From the cell containing the given text, extract its center point as [x, y] coordinate. 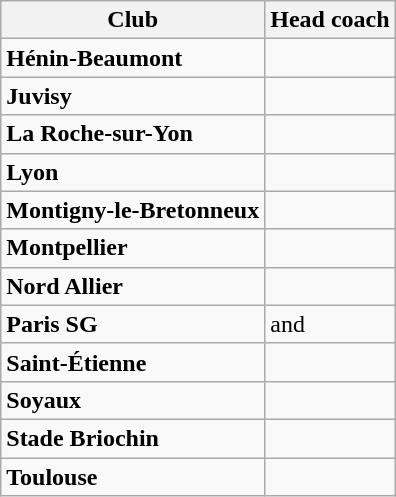
and [330, 324]
Hénin-Beaumont [133, 58]
Montigny-le-Bretonneux [133, 210]
La Roche-sur-Yon [133, 134]
Montpellier [133, 248]
Stade Briochin [133, 438]
Toulouse [133, 477]
Juvisy [133, 96]
Paris SG [133, 324]
Nord Allier [133, 286]
Head coach [330, 20]
Soyaux [133, 400]
Club [133, 20]
Lyon [133, 172]
Saint-Étienne [133, 362]
